Find where the given text appears and provide that cell's center as (X, Y) coordinate. 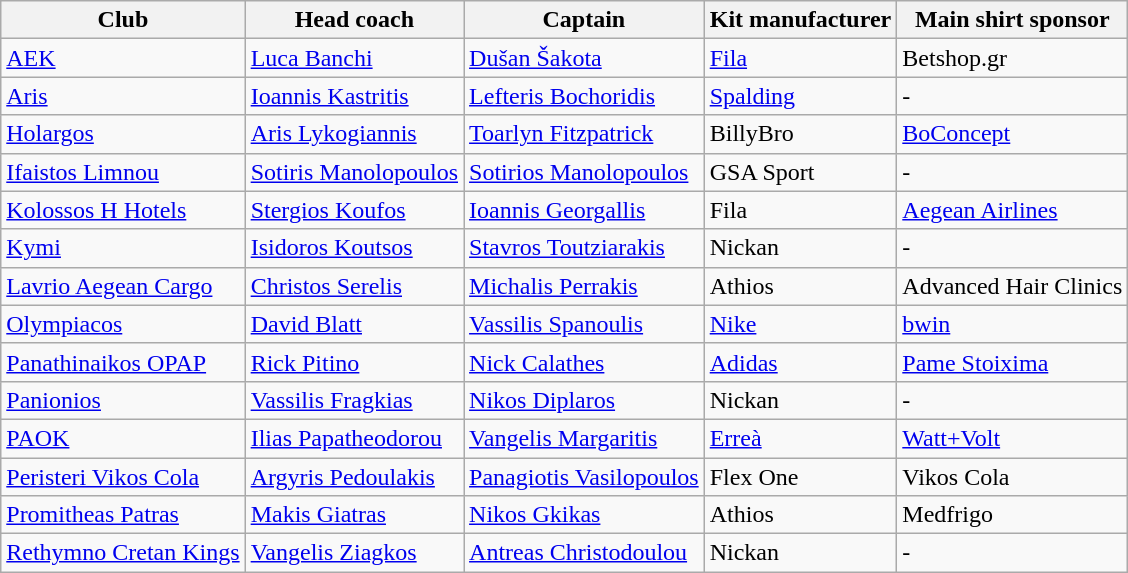
Ilias Papatheodorou (354, 438)
Dušan Šakota (584, 58)
BillyBro (800, 134)
Panagiotis Vasilopoulos (584, 477)
bwin (1012, 324)
David Blatt (354, 324)
Flex One (800, 477)
Captain (584, 20)
Spalding (800, 96)
Argyris Pedoulakis (354, 477)
Vikos Cola (1012, 477)
Kolossos H Hotels (123, 210)
Club (123, 20)
Ioannis Kastritis (354, 96)
Stergios Koufos (354, 210)
Rethymno Cretan Kings (123, 553)
Toarlyn Fitzpatrick (584, 134)
Olympiacos (123, 324)
Holargos (123, 134)
Betshop.gr (1012, 58)
Panionios (123, 400)
Medfrigo (1012, 515)
Watt+Volt (1012, 438)
Vassilis Spanoulis (584, 324)
Panathinaikos OPAP (123, 362)
Antreas Christodoulou (584, 553)
Stavros Toutziarakis (584, 248)
PAOK (123, 438)
Erreà (800, 438)
Pame Stoixima (1012, 362)
Nikos Gkikas (584, 515)
Nike (800, 324)
Lefteris Bochoridis (584, 96)
GSA Sport (800, 172)
AEK (123, 58)
Vangelis Margaritis (584, 438)
Michalis Perrakis (584, 286)
Nick Calathes (584, 362)
Kymi (123, 248)
Christos Serelis (354, 286)
Vangelis Ziagkos (354, 553)
Nikos Diplaros (584, 400)
Sotiris Manolopoulos (354, 172)
Aegean Airlines (1012, 210)
Lavrio Aegean Cargo (123, 286)
Sotirios Manolopoulos (584, 172)
Aris (123, 96)
BoConcept (1012, 134)
Main shirt sponsor (1012, 20)
Ifaistos Limnou (123, 172)
Promitheas Patras (123, 515)
Rick Pitino (354, 362)
Adidas (800, 362)
Luca Banchi (354, 58)
Vassilis Fragkias (354, 400)
Aris Lykogiannis (354, 134)
Makis Giatras (354, 515)
Isidoros Koutsos (354, 248)
Ioannis Georgallis (584, 210)
Kit manufacturer (800, 20)
Advanced Hair Clinics (1012, 286)
Peristeri Vikos Cola (123, 477)
Head coach (354, 20)
